Pinpoint the cell where the given text exists, returning its (x, y) midpoint coordinate. 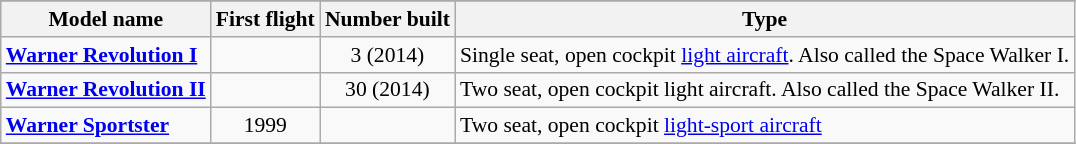
Two seat, open cockpit light-sport aircraft (764, 126)
Warner Revolution I (106, 55)
3 (2014) (388, 55)
Warner Revolution II (106, 90)
First flight (266, 19)
Two seat, open cockpit light aircraft. Also called the Space Walker II. (764, 90)
Warner Sportster (106, 126)
30 (2014) (388, 90)
Type (764, 19)
Model name (106, 19)
Single seat, open cockpit light aircraft. Also called the Space Walker I. (764, 55)
1999 (266, 126)
Number built (388, 19)
